Detect which cell encompasses the target text, then output its [x, y] center coordinate. 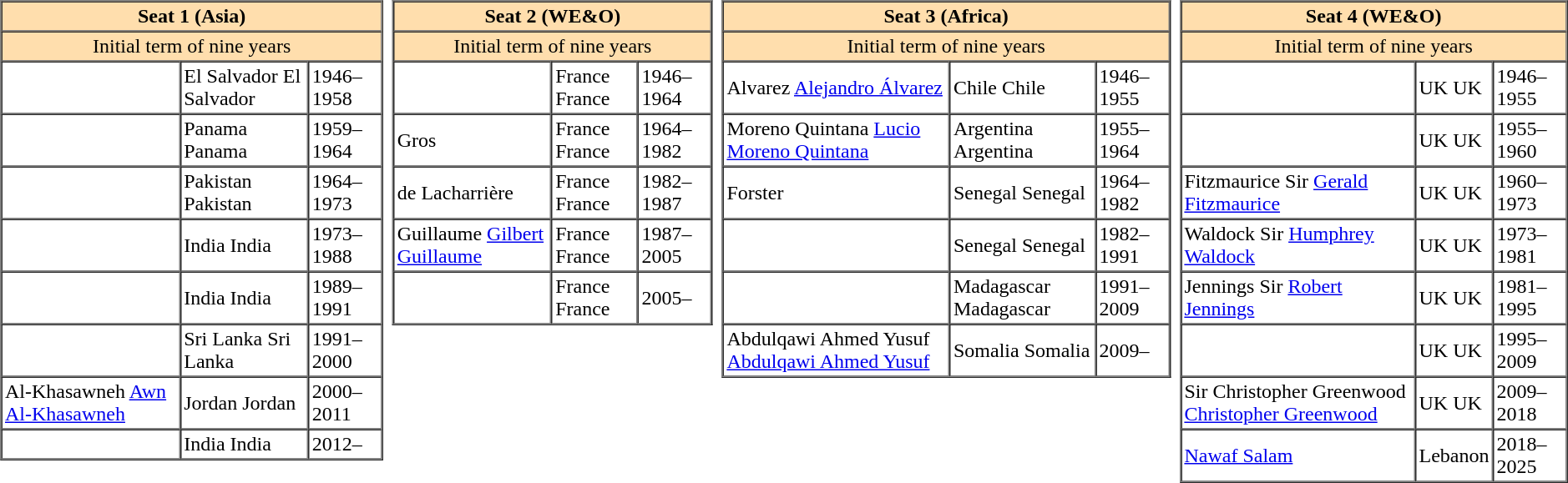
1991–2009 [1132, 299]
Fitzmaurice Sir Gerald Fitzmaurice [1297, 194]
de Lacharrière [473, 194]
Seat 3 (Africa) [947, 17]
Forster [837, 194]
1981–1995 [1530, 299]
Seat 4 (WE&O) [1374, 17]
Moreno Quintana Lucio Moreno Quintana [837, 140]
1973–1988 [345, 245]
Alvarez Alejandro Álvarez [837, 88]
2009– [1132, 350]
1955–1960 [1530, 140]
1991–2000 [345, 350]
Pakistan Pakistan [245, 194]
Panama Panama [245, 140]
Jordan Jordan [245, 404]
1987–2005 [675, 245]
1989–1991 [345, 299]
Seat 1 (Asia) [192, 17]
Argentina Argentina [1022, 140]
1946–1958 [345, 88]
1959–1964 [345, 140]
Nawaf Salam [1297, 455]
Chile Chile [1022, 88]
Sir Christopher Greenwood Christopher Greenwood [1297, 404]
1982–1991 [1132, 245]
1955–1964 [1132, 140]
2018–2025 [1530, 455]
Seat 2 (WE&O) [553, 17]
1973–1981 [1530, 245]
2005– [675, 299]
1982–1987 [675, 194]
2012– [345, 444]
Al-Khasawneh Awn Al-Khasawneh [91, 404]
Abdulqawi Ahmed Yusuf Abdulqawi Ahmed Yusuf [837, 350]
Somalia Somalia [1022, 350]
1960–1973 [1530, 194]
2009–2018 [1530, 404]
Waldock Sir Humphrey Waldock [1297, 245]
Jennings Sir Robert Jennings [1297, 299]
Gros [473, 140]
Lebanon [1454, 455]
Sri Lanka Sri Lanka [245, 350]
Madagascar Madagascar [1022, 299]
Guillaume Gilbert Guillaume [473, 245]
El Salvador El Salvador [245, 88]
1995–2009 [1530, 350]
2000–2011 [345, 404]
1946–1964 [675, 88]
1964–1973 [345, 194]
